Locate the cell with the specified text and output its (X, Y) center coordinate. 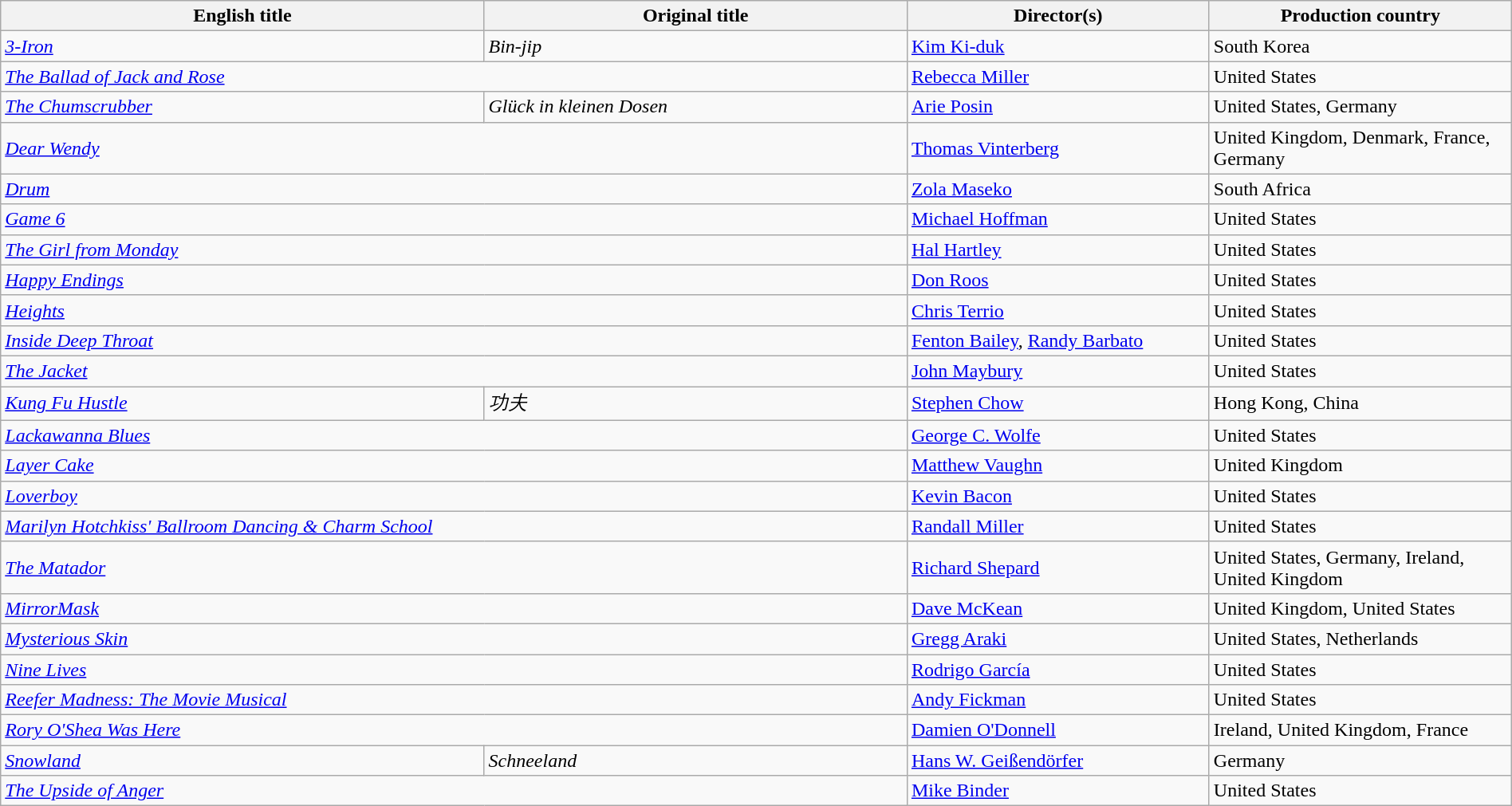
Randall Miller (1057, 526)
Thomas Vinterberg (1057, 148)
Schneeland (695, 761)
The Jacket (455, 371)
Fenton Bailey, Randy Barbato (1057, 340)
Loverboy (455, 496)
The Chumscrubber (242, 107)
Bin-jip (695, 46)
United Kingdom, United States (1360, 608)
Production country (1360, 16)
Matthew Vaughn (1057, 466)
Michael Hoffman (1057, 219)
Hal Hartley (1057, 250)
Stephen Chow (1057, 403)
Drum (455, 189)
MirrorMask (455, 608)
United States, Germany, Ireland, United Kingdom (1360, 568)
South Korea (1360, 46)
Kevin Bacon (1057, 496)
The Ballad of Jack and Rose (455, 77)
United Kingdom, Denmark, France, Germany (1360, 148)
Rodrigo García (1057, 669)
Lackawanna Blues (455, 435)
John Maybury (1057, 371)
Mysterious Skin (455, 639)
Chris Terrio (1057, 310)
United Kingdom (1360, 466)
Glück in kleinen Dosen (695, 107)
Happy Endings (455, 280)
Layer Cake (455, 466)
Marilyn Hotchkiss' Ballroom Dancing & Charm School (455, 526)
South Africa (1360, 189)
Hong Kong, China (1360, 403)
Reefer Madness: The Movie Musical (455, 700)
The Upside of Anger (455, 791)
Andy Fickman (1057, 700)
Game 6 (455, 219)
Rebecca Miller (1057, 77)
English title (242, 16)
Gregg Araki (1057, 639)
Germany (1360, 761)
George C. Wolfe (1057, 435)
Zola Maseko (1057, 189)
United States, Germany (1360, 107)
功夫 (695, 403)
Rory O'Shea Was Here (455, 730)
Damien O'Donnell (1057, 730)
Richard Shepard (1057, 568)
Director(s) (1057, 16)
Inside Deep Throat (455, 340)
Original title (695, 16)
Arie Posin (1057, 107)
Kung Fu Hustle (242, 403)
Kim Ki-duk (1057, 46)
Dave McKean (1057, 608)
The Matador (455, 568)
Heights (455, 310)
3-Iron (242, 46)
Hans W. Geißendörfer (1057, 761)
Dear Wendy (455, 148)
Don Roos (1057, 280)
Snowland (242, 761)
United States, Netherlands (1360, 639)
Mike Binder (1057, 791)
The Girl from Monday (455, 250)
Nine Lives (455, 669)
Ireland, United Kingdom, France (1360, 730)
